Return [X, Y] of the center of cell containing provided text 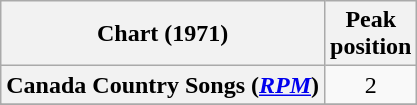
Chart (1971) [163, 34]
Peak position [371, 34]
Canada Country Songs (RPM) [163, 85]
2 [371, 85]
